Locate the cell with the specified text and output its (x, y) center coordinate. 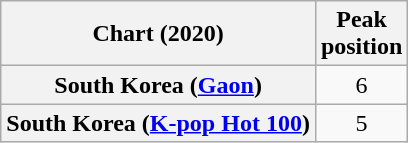
South Korea (K-pop Hot 100) (158, 123)
5 (361, 123)
South Korea (Gaon) (158, 85)
Peakposition (361, 34)
Chart (2020) (158, 34)
6 (361, 85)
